Return the (X, Y) coordinate for the center point of the cell that contains the specified text.  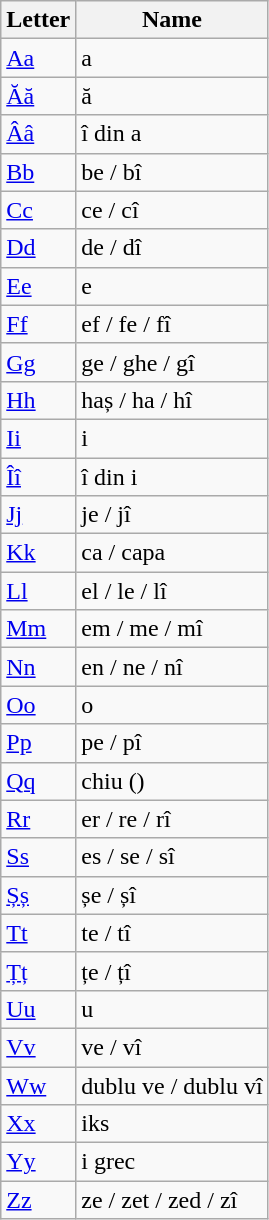
en / ne / nî (172, 667)
em / me / mî (172, 629)
a (172, 58)
Ss (38, 857)
i (172, 438)
Ââ (38, 134)
iks (172, 1124)
er / re / rî (172, 819)
Oo (38, 705)
Kk (38, 553)
dublu ve / dublu vî (172, 1085)
Cc (38, 210)
Dd (38, 248)
je / jî (172, 515)
be / bî (172, 172)
te / tî (172, 933)
ze / zet / zed / zî (172, 1200)
i grec (172, 1162)
Qq (38, 781)
î din a (172, 134)
el / le / lî (172, 591)
pe / pî (172, 743)
ge / ghe / gî (172, 362)
de / dî (172, 248)
Ii (38, 438)
haș / ha / hî (172, 400)
ve / vî (172, 1047)
Xx (38, 1124)
Ee (38, 286)
țe / țî (172, 971)
Uu (38, 1009)
Ăă (38, 96)
Jj (38, 515)
Ll (38, 591)
u (172, 1009)
Zz (38, 1200)
Hh (38, 400)
Aa (38, 58)
chiu () (172, 781)
Mm (38, 629)
Ww (38, 1085)
Îî (38, 477)
ca / capa (172, 553)
Gg (38, 362)
Nn (38, 667)
Țț (38, 971)
șe / șî (172, 895)
ce / cî (172, 210)
Rr (38, 819)
Bb (38, 172)
o (172, 705)
Vv (38, 1047)
Tt (38, 933)
Letter (38, 20)
ă (172, 96)
Ff (38, 324)
ef / fe / fî (172, 324)
e (172, 286)
Name (172, 20)
î din i (172, 477)
Pp (38, 743)
Yy (38, 1162)
es / se / sî (172, 857)
Șș (38, 895)
